From the cell containing the given text, extract its center point as [X, Y] coordinate. 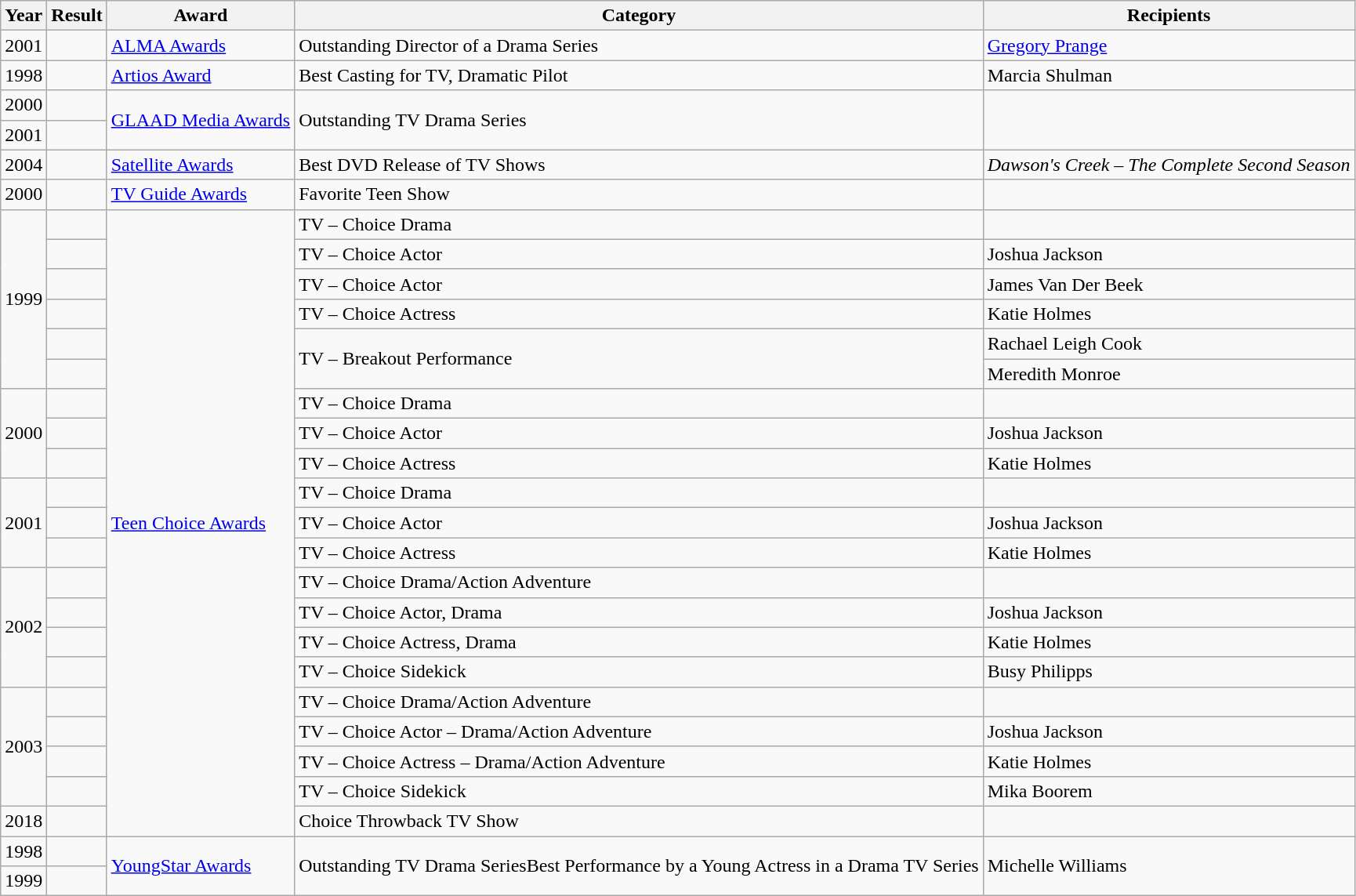
Category [639, 16]
GLAAD Media Awards [201, 120]
2018 [24, 821]
2003 [24, 746]
TV – Choice Actress – Drama/Action Adventure [639, 761]
Best DVD Release of TV Shows [639, 165]
James Van Der Beek [1169, 284]
Choice Throwback TV Show [639, 821]
TV – Breakout Performance [639, 358]
Outstanding TV Drama Series [639, 120]
Outstanding Director of a Drama Series [639, 45]
Dawson's Creek – The Complete Second Season [1169, 165]
Satellite Awards [201, 165]
ALMA Awards [201, 45]
Michelle Williams [1169, 865]
Favorite Teen Show [639, 194]
Busy Philipps [1169, 672]
TV – Choice Actor – Drama/Action Adventure [639, 731]
2002 [24, 627]
Gregory Prange [1169, 45]
TV Guide Awards [201, 194]
Result [77, 16]
Best Casting for TV, Dramatic Pilot [639, 75]
Meredith Monroe [1169, 374]
TV – Choice Actress, Drama [639, 642]
TV – Choice Actor, Drama [639, 612]
2004 [24, 165]
Outstanding TV Drama SeriesBest Performance by a Young Actress in a Drama TV Series [639, 865]
Marcia Shulman [1169, 75]
Rachael Leigh Cook [1169, 343]
Mika Boorem [1169, 791]
Recipients [1169, 16]
Year [24, 16]
Award [201, 16]
Artios Award [201, 75]
Teen Choice Awards [201, 522]
YoungStar Awards [201, 865]
